Search for the cell housing the specified text and yield its (X, Y) center coordinate. 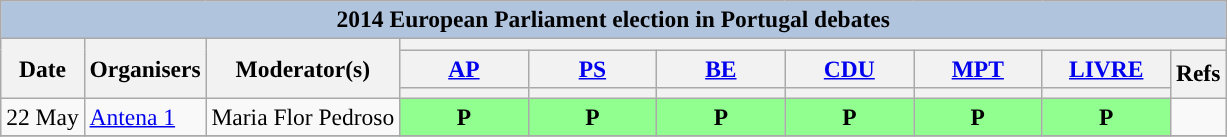
BE (721, 68)
Antena 1 (145, 117)
22 May (42, 117)
2014 European Parliament election in Portugal debates (614, 19)
PS (592, 68)
Maria Flor Pedroso (303, 117)
Organisers (145, 68)
LIVRE (1106, 68)
Refs (1198, 74)
AP (464, 68)
Date (42, 68)
MPT (978, 68)
Moderator(s) (303, 68)
CDU (849, 68)
